Locate the cell with the specified text and output its [x, y] center coordinate. 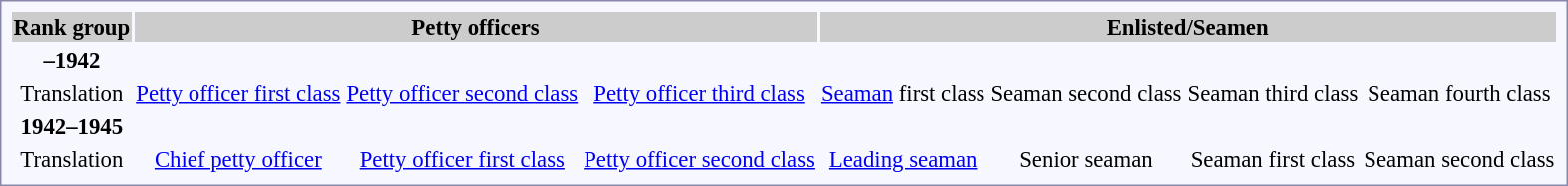
Seaman third class [1273, 93]
Chief petty officer [238, 159]
Rank group [72, 27]
Leading seaman [903, 159]
Senior seaman [1086, 159]
Seaman fourth class [1459, 93]
Enlisted/Seamen [1187, 27]
Petty officer third class [700, 93]
1942–1945 [72, 126]
–1942 [72, 60]
Petty officers [476, 27]
